Detect which cell encompasses the target text, then output its [x, y] center coordinate. 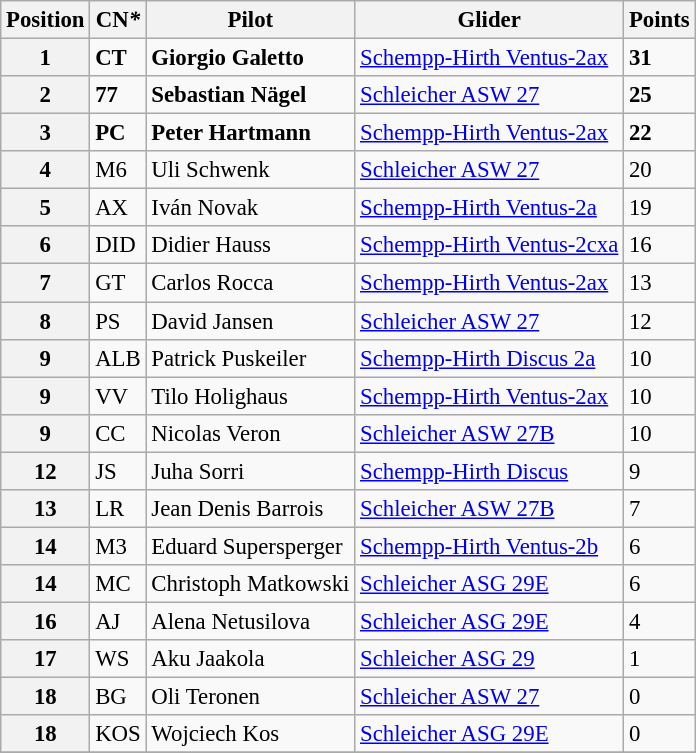
Iván Novak [250, 208]
Oli Teronen [250, 697]
M6 [118, 170]
JS [118, 471]
77 [118, 95]
WS [118, 659]
PC [118, 133]
Giorgio Galetto [250, 58]
3 [46, 133]
20 [660, 170]
Points [660, 20]
Schempp-Hirth Discus [490, 471]
KOS [118, 734]
31 [660, 58]
CC [118, 433]
Tilo Holighaus [250, 396]
LR [118, 509]
Nicolas Veron [250, 433]
VV [118, 396]
DID [118, 245]
8 [46, 321]
Alena Netusilova [250, 621]
CT [118, 58]
MC [118, 584]
Schempp-Hirth Ventus-2cxa [490, 245]
PS [118, 321]
AJ [118, 621]
Glider [490, 20]
Peter Hartmann [250, 133]
David Jansen [250, 321]
Uli Schwenk [250, 170]
Position [46, 20]
Juha Sorri [250, 471]
5 [46, 208]
2 [46, 95]
GT [118, 283]
19 [660, 208]
M3 [118, 546]
Wojciech Kos [250, 734]
Carlos Rocca [250, 283]
Pilot [250, 20]
BG [118, 697]
22 [660, 133]
Schleicher ASG 29 [490, 659]
Patrick Puskeiler [250, 358]
Schempp-Hirth Ventus-2b [490, 546]
Jean Denis Barrois [250, 509]
Schempp-Hirth Discus 2a [490, 358]
Didier Hauss [250, 245]
AX [118, 208]
CN* [118, 20]
ALB [118, 358]
Sebastian Nägel [250, 95]
Schempp-Hirth Ventus-2a [490, 208]
Christoph Matkowski [250, 584]
Aku Jaakola [250, 659]
Eduard Supersperger [250, 546]
25 [660, 95]
17 [46, 659]
